Provide the (x, y) coordinate of the cell's center where the given text is located.  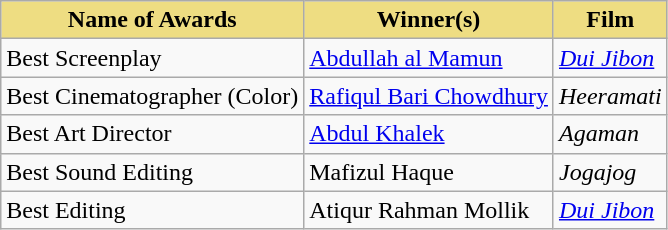
Abdullah al Mamun (429, 58)
Abdul Khalek (429, 134)
Heeramati (610, 96)
Winner(s) (429, 20)
Best Screenplay (152, 58)
Best Art Director (152, 134)
Mafizul Haque (429, 172)
Best Editing (152, 210)
Best Cinematographer (Color) (152, 96)
Rafiqul Bari Chowdhury (429, 96)
Atiqur Rahman Mollik (429, 210)
Jogajog (610, 172)
Best Sound Editing (152, 172)
Name of Awards (152, 20)
Agaman (610, 134)
Film (610, 20)
